Determine the [x, y] coordinate at the center of the cell enclosing the given text.  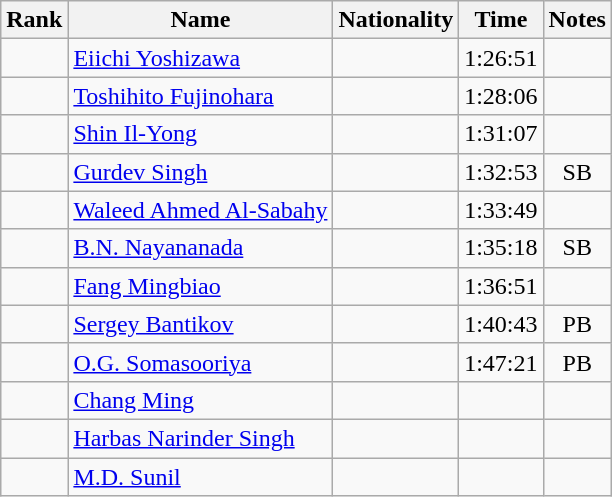
Sergey Bantikov [200, 324]
1:40:43 [501, 324]
1:31:07 [501, 134]
1:36:51 [501, 286]
O.G. Somasooriya [200, 362]
Time [501, 20]
Fang Mingbiao [200, 286]
Shin Il-Yong [200, 134]
Chang Ming [200, 400]
Harbas Narinder Singh [200, 438]
Notes [577, 20]
1:33:49 [501, 210]
1:28:06 [501, 96]
Toshihito Fujinohara [200, 96]
1:35:18 [501, 248]
Gurdev Singh [200, 172]
Name [200, 20]
Eiichi Yoshizawa [200, 58]
B.N. Nayananada [200, 248]
1:26:51 [501, 58]
Nationality [396, 20]
Rank [34, 20]
1:47:21 [501, 362]
M.D. Sunil [200, 477]
1:32:53 [501, 172]
Waleed Ahmed Al-Sabahy [200, 210]
